Identify which cell holds the provided text, then report its (x, y) central coordinate. 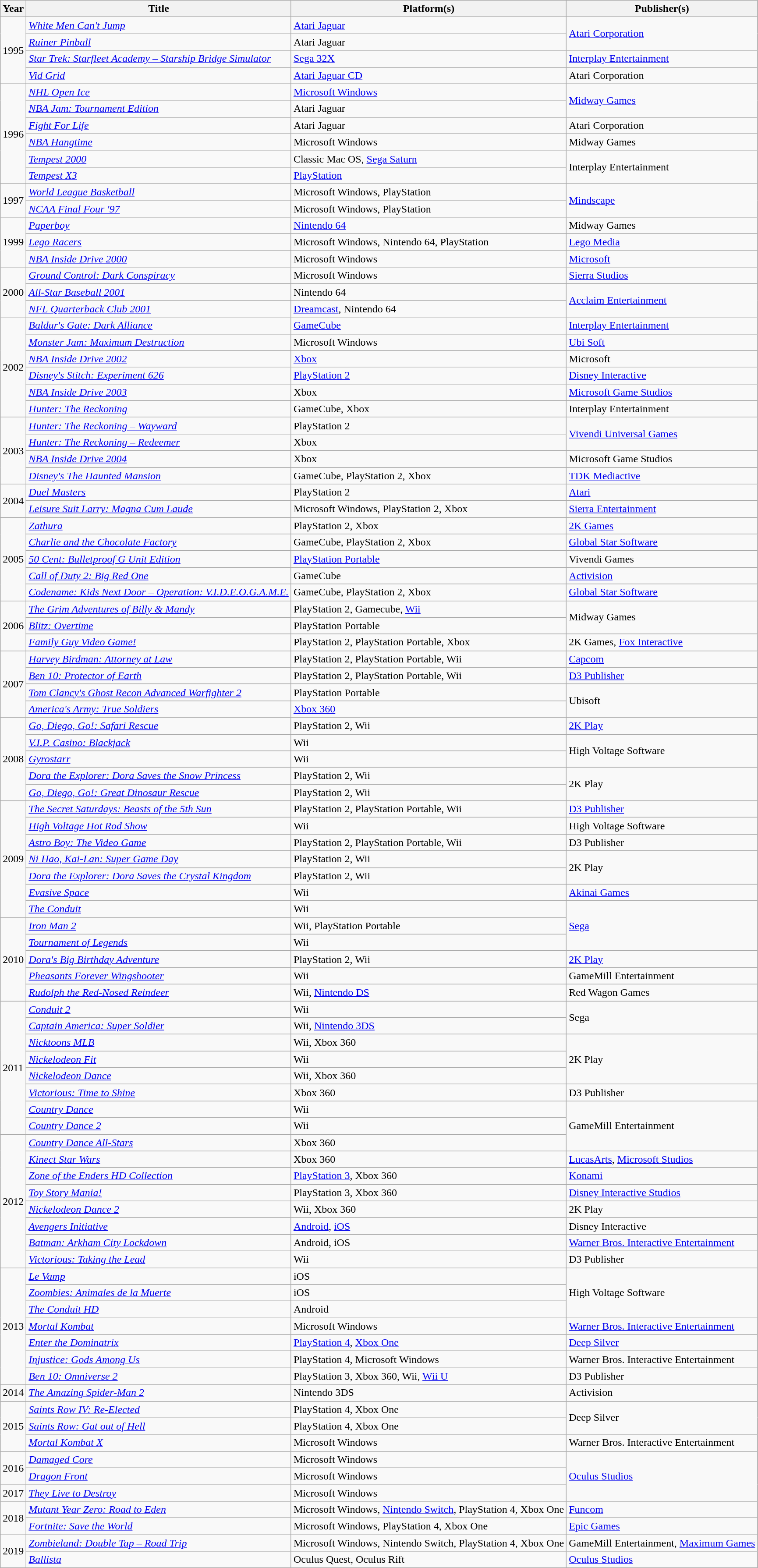
2008 (13, 759)
2019 (13, 1551)
The Amazing Spider-Man 2 (159, 1393)
PlayStation (429, 175)
Country Dance 2 (159, 1126)
Lego Media (662, 242)
The Conduit (159, 909)
The Secret Saturdays: Beasts of the 5th Sun (159, 809)
World League Basketball (159, 192)
Pheasants Forever Wingshooter (159, 976)
Enter the Dominatrix (159, 1343)
Sierra Entertainment (662, 509)
Codename: Kids Next Door – Operation: V.I.D.E.O.G.A.M.E. (159, 592)
50 Cent: Bulletproof G Unit Edition (159, 559)
Tom Clancy's Ghost Recon Advanced Warfighter 2 (159, 692)
2007 (13, 684)
Family Guy Video Game! (159, 642)
Dreamcast, Nintendo 64 (429, 309)
They Live to Destroy (159, 1493)
Baldur's Gate: Dark Alliance (159, 326)
2014 (13, 1393)
2010 (13, 959)
Title (159, 9)
Konami (662, 1176)
Star Trek: Starfleet Academy – Starship Bridge Simulator (159, 59)
GameMill Entertainment, Maximum Games (662, 1543)
Akinai Games (662, 892)
Hunter: The Reckoning – Redeemer (159, 442)
Oculus Quest, Oculus Rift (429, 1560)
2013 (13, 1326)
Ballista (159, 1560)
2004 (13, 501)
Ni Hao, Kai-Lan: Super Game Day (159, 859)
Country Dance (159, 1109)
2002 (13, 367)
2011 (13, 1067)
2K Games, Fox Interactive (662, 642)
Atari (662, 492)
2017 (13, 1493)
Mutant Year Zero: Road to Eden (159, 1509)
Fortnite: Save the World (159, 1526)
Microsoft Windows, PlayStation 4, Xbox One (429, 1526)
Country Dance All-Stars (159, 1143)
Dragon Front (159, 1476)
Call of Duty 2: Big Red One (159, 576)
Blitz: Overtime (159, 626)
Hunter: The Reckoning (159, 409)
NBA Hangtime (159, 142)
Saints Row IV: Re-Elected (159, 1409)
Victorious: Time to Shine (159, 1093)
Ground Control: Dark Conspiracy (159, 276)
NBA Inside Drive 2002 (159, 359)
High Voltage Hot Rod Show (159, 826)
NHL Open Ice (159, 92)
Atari Jaguar CD (429, 75)
Wii, Nintendo 3DS (429, 1026)
2006 (13, 626)
2003 (13, 450)
The Grim Adventures of Billy & Mandy (159, 609)
Tempest X3 (159, 175)
Conduit 2 (159, 1009)
Captain America: Super Soldier (159, 1026)
Batman: Arkham City Lockdown (159, 1242)
Wii, Nintendo DS (429, 992)
Iron Man 2 (159, 926)
Capcom (662, 659)
Mortal Kombat (159, 1326)
Evasive Space (159, 892)
Charlie and the Chocolate Factory (159, 542)
Saints Row: Gat out of Hell (159, 1426)
Nickelodeon Dance 2 (159, 1209)
2009 (13, 859)
Classic Mac OS, Sega Saturn (429, 159)
Victorious: Taking the Lead (159, 1259)
Epic Games (662, 1526)
Dora the Explorer: Dora Saves the Snow Princess (159, 776)
Avengers Initiative (159, 1226)
Zombieland: Double Tap – Road Trip (159, 1543)
Vivendi Universal Games (662, 434)
Publisher(s) (662, 9)
America's Army: True Soldiers (159, 709)
Leisure Suit Larry: Magna Cum Laude (159, 509)
Android (429, 1310)
Microsoft Windows, PlayStation 2, Xbox (429, 509)
Gyrostarr (159, 759)
Harvey Birdman: Attorney at Law (159, 659)
GameCube, Xbox (429, 409)
NBA Inside Drive 2004 (159, 459)
1996 (13, 134)
1995 (13, 50)
Disney's The Haunted Mansion (159, 475)
TDK Mediactive (662, 475)
Nicktoons MLB (159, 1043)
Acclaim Entertainment (662, 301)
Platform(s) (429, 9)
PlayStation 4, Microsoft Windows (429, 1359)
Go, Diego, Go!: Safari Rescue (159, 726)
Disney's Stitch: Experiment 626 (159, 375)
The Conduit HD (159, 1310)
Toy Story Mania! (159, 1193)
Zathura (159, 526)
PlayStation 2, PlayStation Portable, Xbox (429, 642)
Rudolph the Red-Nosed Reindeer (159, 992)
Mindscape (662, 200)
Sierra Studios (662, 276)
Nickelodeon Fit (159, 1059)
Dora's Big Birthday Adventure (159, 959)
NBA Jam: Tournament Edition (159, 109)
Fight For Life (159, 125)
Tournament of Legends (159, 942)
2012 (13, 1201)
Ubi Soft (662, 342)
Ubisoft (662, 701)
Hunter: The Reckoning – Wayward (159, 425)
Damaged Core (159, 1459)
LucasArts, Microsoft Studios (662, 1159)
Wii, PlayStation Portable (429, 926)
All-Star Baseball 2001 (159, 292)
Disney Interactive Studios (662, 1193)
1997 (13, 200)
Red Wagon Games (662, 992)
Mortal Kombat X (159, 1443)
Tempest 2000 (159, 159)
V.I.P. Casino: Blackjack (159, 743)
2016 (13, 1468)
Microsoft Windows, Nintendo 64, PlayStation (429, 242)
Injustice: Gods Among Us (159, 1359)
Duel Masters (159, 492)
PlayStation 2, Gamecube, Wii (429, 609)
2018 (13, 1518)
Nintendo 3DS (429, 1393)
2K Games (662, 526)
2015 (13, 1426)
Astro Boy: The Video Game (159, 842)
1999 (13, 242)
NCAA Final Four '97 (159, 209)
2000 (13, 292)
Vivendi Games (662, 559)
Vid Grid (159, 75)
Funcom (662, 1509)
PlayStation 3, Xbox 360, Wii, Wii U (429, 1376)
Ben 10: Omniverse 2 (159, 1376)
Ben 10: Protector of Earth (159, 676)
Year (13, 9)
Go, Diego, Go!: Great Dinosaur Rescue (159, 793)
PlayStation 2, Xbox (429, 526)
Ruiner Pinball (159, 42)
Zone of the Enders HD Collection (159, 1176)
Kinect Star Wars (159, 1159)
Sega 32X (429, 59)
NFL Quarterback Club 2001 (159, 309)
NBA Inside Drive 2003 (159, 392)
Paperboy (159, 226)
Lego Racers (159, 242)
White Men Can't Jump (159, 25)
Le Vamp (159, 1276)
Zoombies: Animales de la Muerte (159, 1293)
Monster Jam: Maximum Destruction (159, 342)
Dora the Explorer: Dora Saves the Crystal Kingdom (159, 876)
2005 (13, 559)
NBA Inside Drive 2000 (159, 259)
Nickelodeon Dance (159, 1076)
